Return the [X, Y] coordinate for the center point of the cell that contains the specified text.  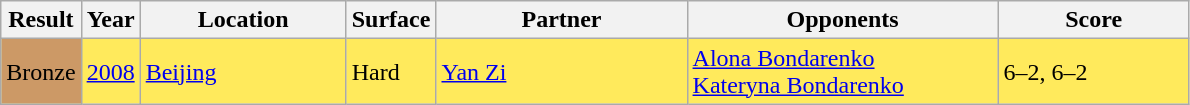
Result [41, 20]
Location [243, 20]
Beijing [243, 72]
Hard [391, 72]
Year [110, 20]
Yan Zi [562, 72]
Bronze [41, 72]
Opponents [842, 20]
Surface [391, 20]
Score [1094, 20]
Partner [562, 20]
2008 [110, 72]
6–2, 6–2 [1094, 72]
Alona Bondarenko Kateryna Bondarenko [842, 72]
